From the cell containing the given text, extract its center point as (X, Y) coordinate. 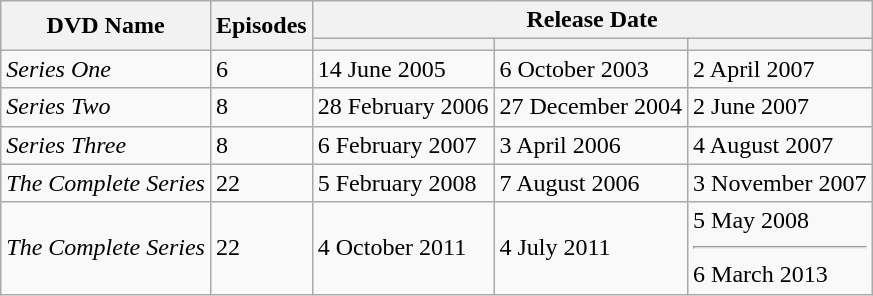
Release Date (592, 20)
27 December 2004 (591, 107)
DVD Name (106, 26)
14 June 2005 (403, 69)
4 August 2007 (780, 145)
7 August 2006 (591, 183)
4 July 2011 (591, 248)
2 June 2007 (780, 107)
5 February 2008 (403, 183)
2 April 2007 (780, 69)
Series One (106, 69)
6 (261, 69)
6 February 2007 (403, 145)
Series Three (106, 145)
3 November 2007 (780, 183)
4 October 2011 (403, 248)
6 October 2003 (591, 69)
Episodes (261, 26)
3 April 2006 (591, 145)
Series Two (106, 107)
28 February 2006 (403, 107)
5 May 2008 6 March 2013 (780, 248)
